Provide the [x, y] coordinate of the cell's center where the given text is located.  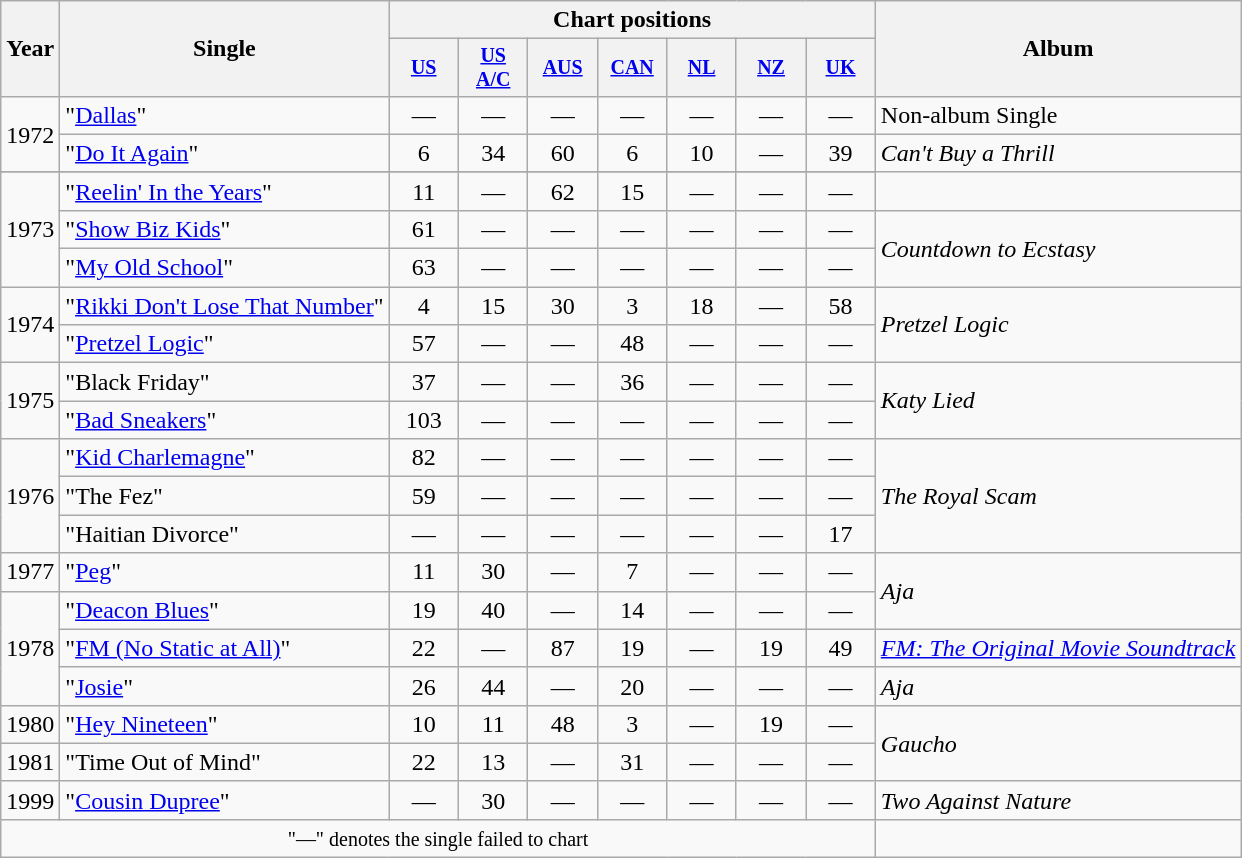
AUS [562, 68]
"Pretzel Logic" [224, 344]
"Peg" [224, 572]
Gaucho [1058, 743]
"FM (No Static at All)" [224, 648]
62 [562, 191]
39 [840, 153]
34 [492, 153]
4 [424, 306]
37 [424, 382]
1980 [30, 724]
Can't Buy a Thrill [1058, 153]
1976 [30, 496]
59 [424, 496]
The Royal Scam [1058, 496]
"My Old School" [224, 268]
1975 [30, 401]
1999 [30, 800]
"Hey Nineteen" [224, 724]
49 [840, 648]
"Haitian Divorce" [224, 534]
"Josie" [224, 686]
103 [424, 420]
"Do It Again" [224, 153]
1978 [30, 648]
"—" denotes the single failed to chart [438, 838]
"Reelin' In the Years" [224, 191]
63 [424, 268]
Two Against Nature [1058, 800]
58 [840, 306]
57 [424, 344]
NZ [770, 68]
44 [492, 686]
31 [632, 762]
Year [30, 49]
FM: The Original Movie Soundtrack [1058, 648]
14 [632, 610]
20 [632, 686]
"Black Friday" [224, 382]
87 [562, 648]
Katy Lied [1058, 401]
Non-album Single [1058, 115]
Album [1058, 49]
"Rikki Don't Lose That Number" [224, 306]
US [424, 68]
61 [424, 229]
1981 [30, 762]
13 [492, 762]
Single [224, 49]
7 [632, 572]
1974 [30, 325]
"Deacon Blues" [224, 610]
Countdown to Ecstasy [1058, 248]
"The Fez" [224, 496]
Pretzel Logic [1058, 325]
USA/C [492, 68]
1977 [30, 572]
26 [424, 686]
"Show Biz Kids" [224, 229]
1972 [30, 134]
1973 [30, 229]
17 [840, 534]
18 [702, 306]
82 [424, 458]
CAN [632, 68]
40 [492, 610]
36 [632, 382]
NL [702, 68]
"Dallas" [224, 115]
"Cousin Dupree" [224, 800]
"Time Out of Mind" [224, 762]
"Bad Sneakers" [224, 420]
UK [840, 68]
60 [562, 153]
"Kid Charlemagne" [224, 458]
Chart positions [632, 20]
